From the cell containing the given text, extract its center point as (x, y) coordinate. 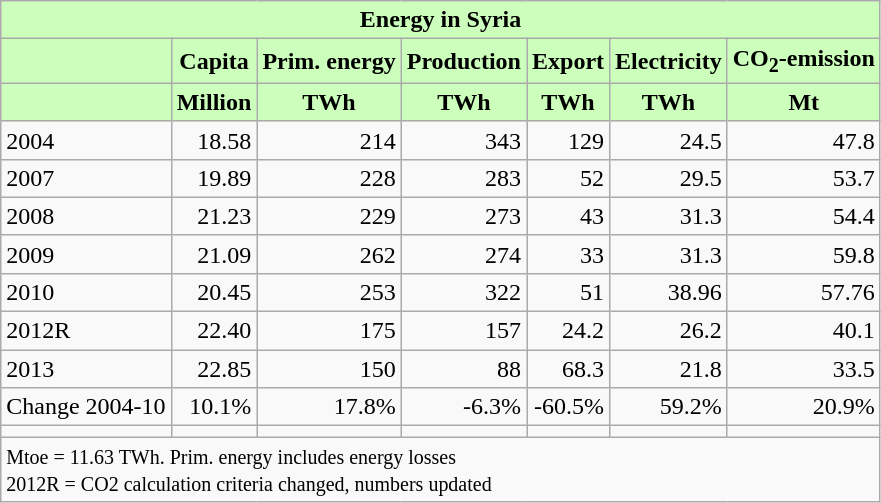
33.5 (804, 369)
CO2-emission (804, 61)
Export (568, 61)
22.85 (214, 369)
Change 2004-10 (86, 407)
24.2 (568, 331)
322 (464, 292)
20.9% (804, 407)
59.2% (669, 407)
21.09 (214, 254)
-6.3% (464, 407)
129 (568, 140)
150 (329, 369)
51 (568, 292)
2009 (86, 254)
18.58 (214, 140)
Million (214, 102)
253 (329, 292)
10.1% (214, 407)
2010 (86, 292)
43 (568, 216)
19.89 (214, 178)
20.45 (214, 292)
40.1 (804, 331)
68.3 (568, 369)
Mtoe = 11.63 TWh. Prim. energy includes energy losses 2012R = CO2 calculation criteria changed, numbers updated (441, 470)
53.7 (804, 178)
273 (464, 216)
229 (329, 216)
2007 (86, 178)
21.23 (214, 216)
57.76 (804, 292)
Production (464, 61)
Capita (214, 61)
2012R (86, 331)
214 (329, 140)
17.8% (329, 407)
175 (329, 331)
2008 (86, 216)
283 (464, 178)
262 (329, 254)
157 (464, 331)
52 (568, 178)
22.40 (214, 331)
-60.5% (568, 407)
2013 (86, 369)
26.2 (669, 331)
88 (464, 369)
Mt (804, 102)
228 (329, 178)
Energy in Syria (441, 20)
Electricity (669, 61)
29.5 (669, 178)
38.96 (669, 292)
59.8 (804, 254)
21.8 (669, 369)
274 (464, 254)
2004 (86, 140)
33 (568, 254)
343 (464, 140)
Prim. energy (329, 61)
47.8 (804, 140)
54.4 (804, 216)
24.5 (669, 140)
